From the cell containing the given text, extract its center point as [X, Y] coordinate. 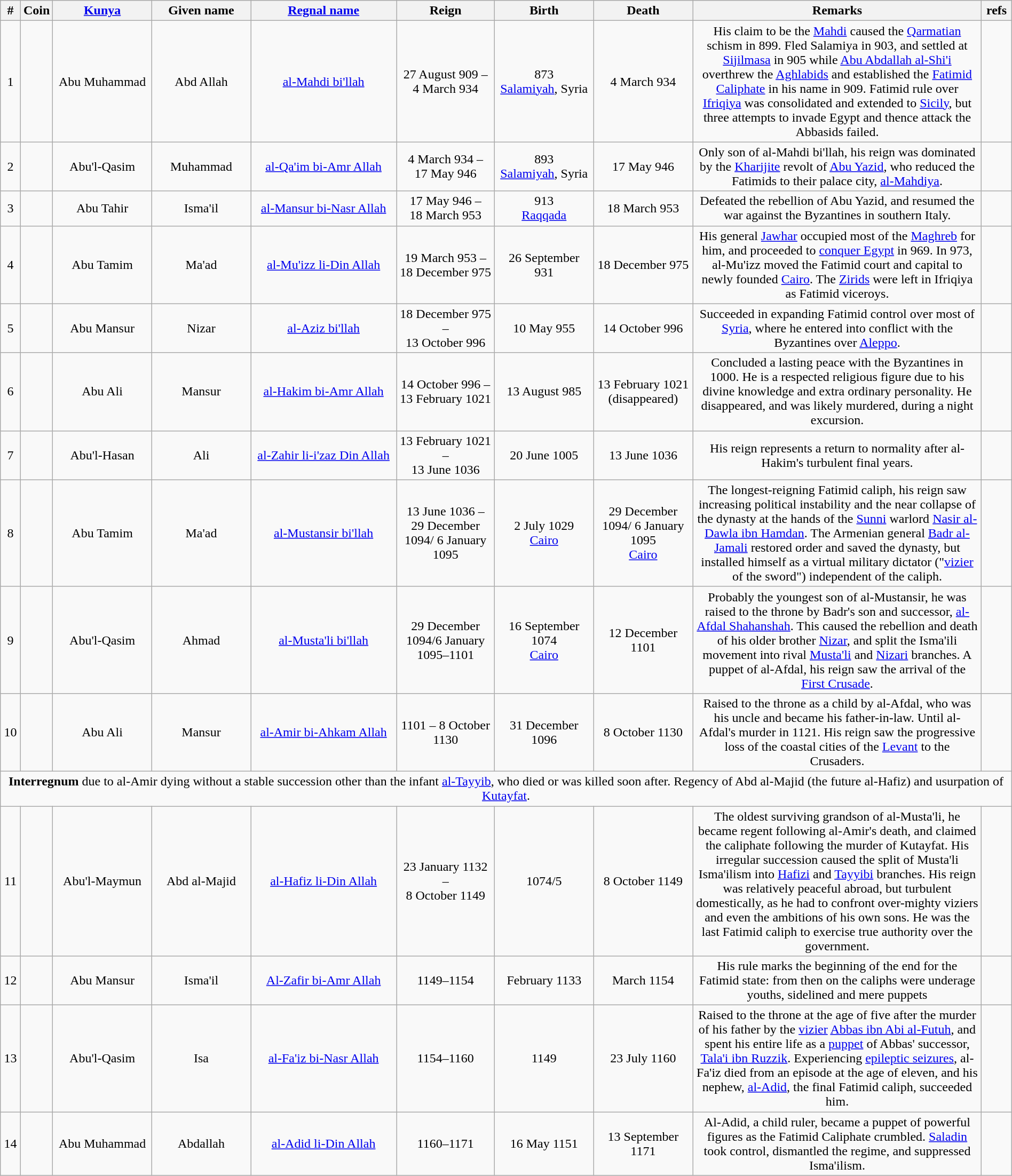
Ahmad [201, 640]
16 May 1151 [544, 1144]
4 [11, 265]
His rule marks the beginning of the end for the Fatimid state: from then on the caliphs were underage youths, sidelined and mere puppets [837, 981]
al-Zahir li-i'zaz Din Allah [323, 455]
al-Qa'im bi-Amr Allah [323, 166]
4 March 934 –17 May 946 [446, 166]
1160–1171 [446, 1144]
31 December 1096 [544, 732]
6 [11, 392]
2 [11, 166]
13 June 1036 – 29 December 1094/ 6 January 1095 [446, 533]
13 August 985 [544, 392]
al-Mustansir bi'llah [323, 533]
19 March 953 –18 December 975 [446, 265]
Given name [201, 11]
Defeated the rebellion of Abu Yazid, and resumed the war against the Byzantines in southern Italy. [837, 208]
Abu'l-Hasan [102, 455]
893Salamiyah, Syria [544, 166]
14 [11, 1144]
29 December 1094/ 6 January 1095Cairo [643, 533]
29 December 1094/6 January 1095–1101 [446, 640]
Reign [446, 11]
al-Hafiz li-Din Allah [323, 880]
13 [11, 1059]
913Raqqada [544, 208]
Regnal name [323, 11]
1101 – 8 October 1130 [446, 732]
8 October 1130 [643, 732]
Kunya [102, 11]
20 June 1005 [544, 455]
2 July 1029Cairo [544, 533]
8 October 1149 [643, 880]
Muhammad [201, 166]
13 February 1021 (disappeared) [643, 392]
Remarks [837, 11]
Succeeded in expanding Fatimid control over most of Syria, where he entered into conflict with the Byzantines over Aleppo. [837, 328]
23 January 1132 –8 October 1149 [446, 880]
14 October 996 –13 February 1021 [446, 392]
4 March 934 [643, 81]
Isa [201, 1059]
13 February 1021 –13 June 1036 [446, 455]
10 [11, 732]
Abdallah [201, 1144]
27 August 909 – 4 March 934 [446, 81]
3 [11, 208]
10 May 955 [544, 328]
al-Fa'iz bi-Nasr Allah [323, 1059]
26 September 931 [544, 265]
1154–1160 [446, 1059]
al-Hakim bi-Amr Allah [323, 392]
Birth [544, 11]
17 May 946 [643, 166]
His reign represents a return to normality after al-Hakim's turbulent final years. [837, 455]
8 [11, 533]
18 December 975 [643, 265]
16 September 1074Cairo [544, 640]
Al-Zafir bi-Amr Allah [323, 981]
11 [11, 880]
Nizar [201, 328]
Coin [36, 11]
14 October 996 [643, 328]
al-Musta'li bi'llah [323, 640]
12 December 1101 [643, 640]
Ali [201, 455]
7 [11, 455]
February 1133 [544, 981]
Abd al-Majid [201, 880]
13 September 1171 [643, 1144]
al-Adid li-Din Allah [323, 1144]
17 May 946 –18 March 953 [446, 208]
873Salamiyah, Syria [544, 81]
al-Amir bi-Ahkam Allah [323, 732]
al-Mansur bi-Nasr Allah [323, 208]
refs [997, 11]
12 [11, 981]
23 July 1160 [643, 1059]
1149 [544, 1059]
March 1154 [643, 981]
# [11, 11]
Death [643, 11]
Abu Tahir [102, 208]
al-Aziz bi'llah [323, 328]
al-Mu'izz li-Din Allah [323, 265]
18 December 975 –13 October 996 [446, 328]
Abu'l-Maymun [102, 880]
18 March 953 [643, 208]
5 [11, 328]
9 [11, 640]
1149–1154 [446, 981]
Abd Allah [201, 81]
al-Mahdi bi'llah [323, 81]
1 [11, 81]
13 June 1036 [643, 455]
1074/5 [544, 880]
